Pinpoint the cell where the given text exists, returning its [X, Y] midpoint coordinate. 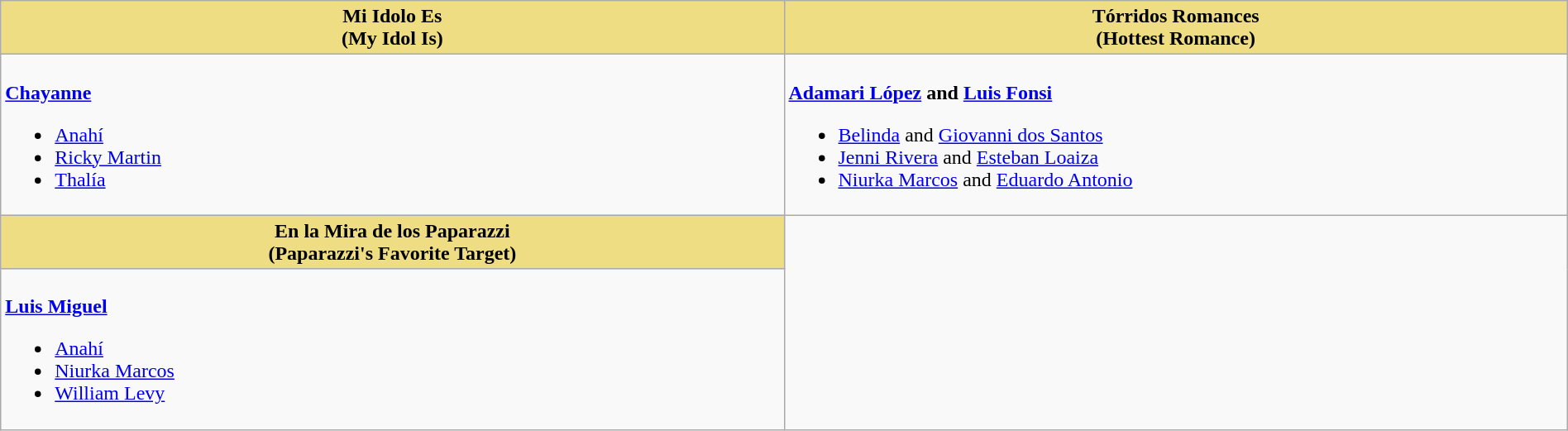
Mi Idolo Es (My Idol Is) [392, 28]
ChayanneAnahíRicky MartinThalía [392, 135]
Tórridos Romances (Hottest Romance) [1176, 28]
Adamari López and Luis FonsiBelinda and Giovanni dos SantosJenni Rivera and Esteban LoaizaNiurka Marcos and Eduardo Antonio [1176, 135]
En la Mira de los Paparazzi (Paparazzi's Favorite Target) [392, 242]
Luis MiguelAnahíNiurka MarcosWilliam Levy [392, 349]
